From the cell containing the given text, extract its center point as (X, Y) coordinate. 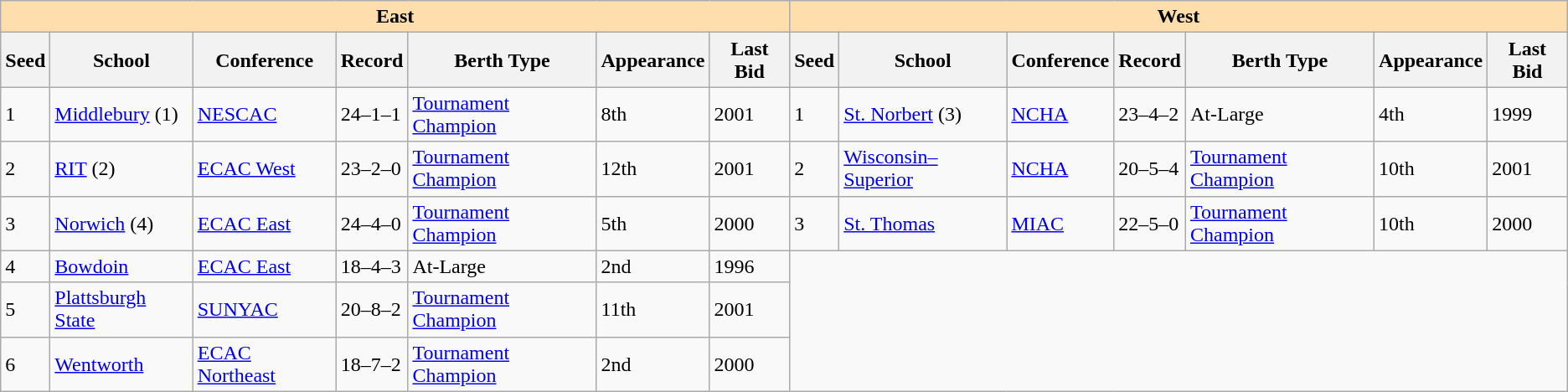
24–4–0 (372, 223)
St. Norbert (3) (923, 114)
ECAC Northeast (265, 364)
Plattsburgh State (121, 310)
4th (1431, 114)
ECAC West (265, 169)
St. Thomas (923, 223)
Bowdoin (121, 266)
5 (25, 310)
4 (25, 266)
20–5–4 (1150, 169)
MIAC (1060, 223)
18–4–3 (372, 266)
NESCAC (265, 114)
West (1179, 17)
5th (653, 223)
SUNYAC (265, 310)
6 (25, 364)
22–5–0 (1150, 223)
20–8–2 (372, 310)
Wisconsin–Superior (923, 169)
8th (653, 114)
12th (653, 169)
Wentworth (121, 364)
East (395, 17)
RIT (2) (121, 169)
Norwich (4) (121, 223)
23–2–0 (372, 169)
11th (653, 310)
24–1–1 (372, 114)
1999 (1528, 114)
1996 (750, 266)
Middlebury (1) (121, 114)
23–4–2 (1150, 114)
18–7–2 (372, 364)
